Return the [x, y] coordinate for the center point of the cell that contains the specified text.  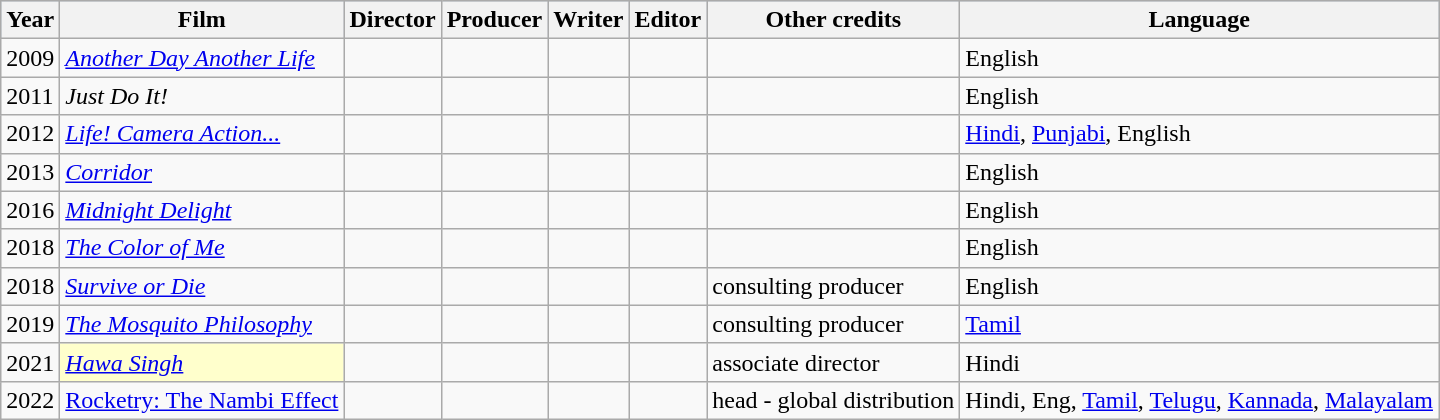
2013 [30, 172]
2022 [30, 400]
Rocketry: The Nambi Effect [202, 400]
Life! Camera Action... [202, 134]
The Color of Me [202, 248]
Language [1200, 20]
associate director [834, 362]
Film [202, 20]
Survive or Die [202, 286]
Hindi, Punjabi, English [1200, 134]
Director [392, 20]
Producer [494, 20]
2021 [30, 362]
Hindi, Eng, Tamil, Telugu, Kannada, Malayalam [1200, 400]
2019 [30, 324]
Hindi [1200, 362]
Other credits [834, 20]
Just Do It! [202, 96]
head - global distribution [834, 400]
Corridor [202, 172]
2012 [30, 134]
Another Day Another Life [202, 58]
Year [30, 20]
Tamil [1200, 324]
2009 [30, 58]
The Mosquito Philosophy [202, 324]
2011 [30, 96]
Midnight Delight [202, 210]
Hawa Singh [202, 362]
2016 [30, 210]
Editor [668, 20]
Writer [588, 20]
